From the cell containing the given text, extract its center point as [x, y] coordinate. 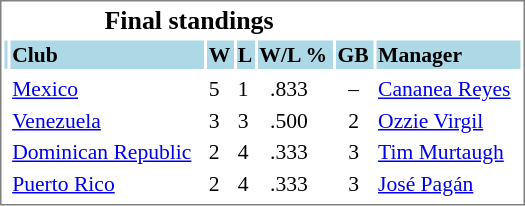
W/L % [296, 54]
– [355, 89]
Ozzie Virgil [449, 120]
José Pagán [449, 184]
.833 [296, 89]
Cananea Reyes [449, 89]
Club [108, 54]
GB [355, 54]
5 [220, 89]
Dominican Republic [108, 152]
Venezuela [108, 120]
.500 [296, 120]
Mexico [108, 89]
W [220, 54]
L [245, 54]
Manager [449, 54]
Final standings [188, 20]
Tim Murtaugh [449, 152]
1 [245, 89]
Puerto Rico [108, 184]
